For the text-containing cell, return its midpoint in (X, Y) coordinate format. 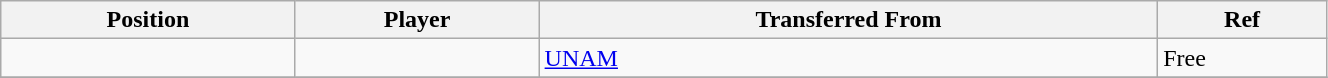
Transferred From (848, 20)
Ref (1242, 20)
Player (417, 20)
Free (1242, 58)
UNAM (848, 58)
Position (148, 20)
